Output the [x, y] coordinate of the center of the cell containing the given text.  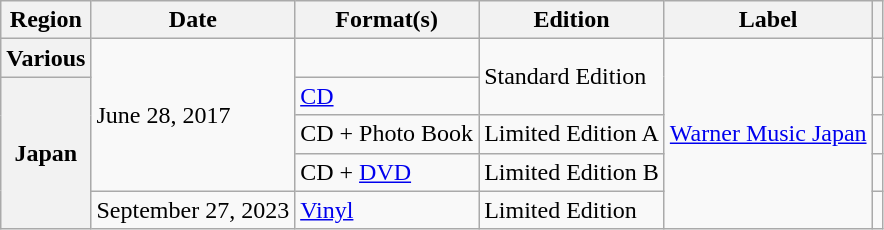
Limited Edition [572, 210]
September 27, 2023 [193, 210]
Limited Edition A [572, 134]
Edition [572, 20]
June 28, 2017 [193, 115]
Vinyl [387, 210]
Various [46, 58]
Japan [46, 153]
Label [768, 20]
Region [46, 20]
Format(s) [387, 20]
CD [387, 96]
Standard Edition [572, 77]
Warner Music Japan [768, 134]
Date [193, 20]
CD + DVD [387, 172]
CD + Photo Book [387, 134]
Limited Edition B [572, 172]
